Extract the [X, Y] coordinate from the center of the cell holding the provided text.  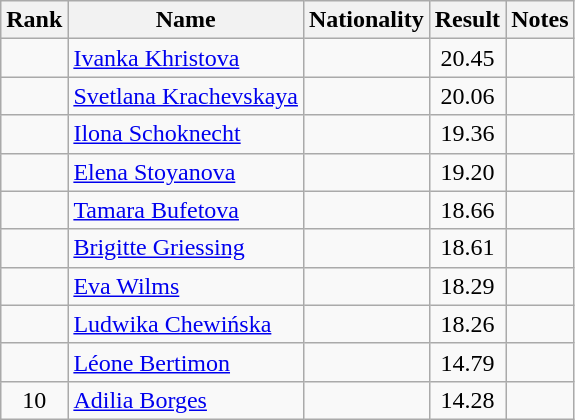
Elena Stoyanova [186, 172]
Ilona Schoknecht [186, 134]
Name [186, 20]
Rank [34, 20]
Result [467, 20]
19.20 [467, 172]
14.79 [467, 362]
18.66 [467, 210]
Ivanka Khristova [186, 58]
19.36 [467, 134]
18.61 [467, 248]
Adilia Borges [186, 400]
Svetlana Krachevskaya [186, 96]
14.28 [467, 400]
Notes [540, 20]
Tamara Bufetova [186, 210]
Léone Bertimon [186, 362]
Eva Wilms [186, 286]
Ludwika Chewińska [186, 324]
10 [34, 400]
20.45 [467, 58]
18.29 [467, 286]
Nationality [366, 20]
20.06 [467, 96]
Brigitte Griessing [186, 248]
18.26 [467, 324]
